Output the [x, y] coordinate of the center of the cell containing the given text.  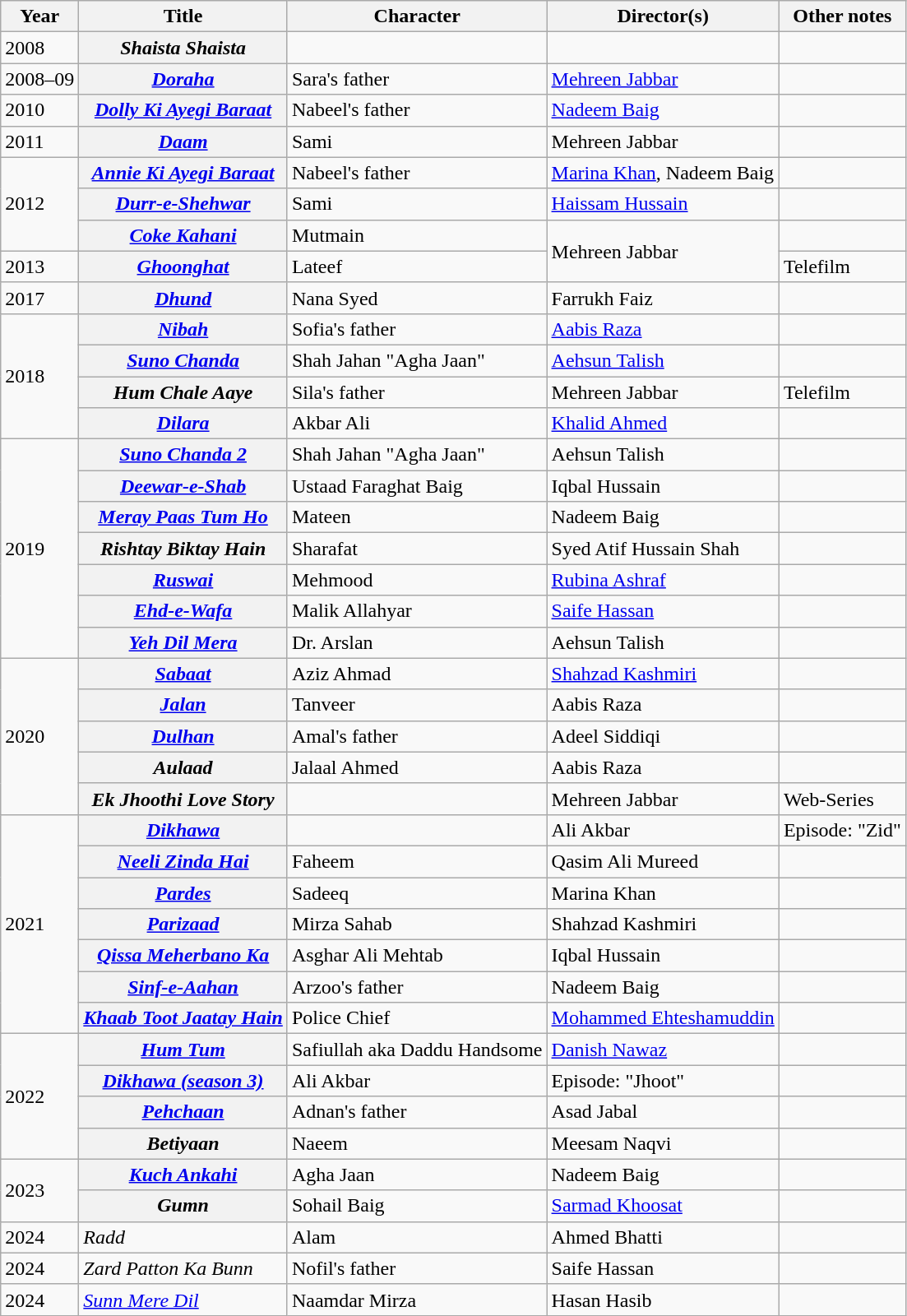
Khaab Toot Jaatay Hain [183, 1018]
2008 [39, 48]
Kuch Ankahi [183, 1175]
2013 [39, 266]
Radd [183, 1237]
Qasim Ali Mureed [663, 861]
Episode: "Jhoot" [663, 1081]
Episode: "Zid" [842, 830]
Nofil's father [417, 1268]
Danish Nawaz [663, 1050]
Faheem [417, 861]
2019 [39, 549]
Sarmad Khoosat [663, 1206]
Mateen [417, 517]
Nibah [183, 329]
Dikhawa (season 3) [183, 1081]
Arzoo's father [417, 987]
2011 [39, 141]
Ek Jhoothi Love Story [183, 799]
Alam [417, 1237]
Khalid Ahmed [663, 424]
Farrukh Faiz [663, 298]
Mirza Sahab [417, 924]
2018 [39, 376]
Director(s) [663, 16]
Syed Atif Hussain Shah [663, 549]
Dilara [183, 424]
Aziz Ahmad [417, 674]
Safiullah aka Daddu Handsome [417, 1050]
Qissa Meherbano Ka [183, 956]
Annie Ki Ayegi Baraat [183, 173]
Agha Jaan [417, 1175]
Daam [183, 141]
Akbar Ali [417, 424]
2012 [39, 204]
Ruswai [183, 580]
Amal's father [417, 736]
Betiyaan [183, 1143]
Hum Tum [183, 1050]
Deewar-e-Shab [183, 486]
Adnan's father [417, 1112]
Ustaad Faraghat Baig [417, 486]
Tanveer [417, 705]
Naamdar Mirza [417, 1300]
Dr. Arslan [417, 642]
Pardes [183, 892]
Character [417, 16]
Rishtay Biktay Hain [183, 549]
Asad Jabal [663, 1112]
Neeli Zinda Hai [183, 861]
Mutmain [417, 235]
Nana Syed [417, 298]
Asghar Ali Mehtab [417, 956]
Dolly Ki Ayegi Baraat [183, 110]
Marina Khan [663, 892]
2017 [39, 298]
Malik Allahyar [417, 611]
Coke Kahani [183, 235]
Suno Chanda [183, 360]
Ehd-e-Wafa [183, 611]
Durr-e-Shehwar [183, 204]
Mohammed Ehteshamuddin [663, 1018]
Suno Chanda 2 [183, 455]
Zard Patton Ka Bunn [183, 1268]
Dhund [183, 298]
2010 [39, 110]
Naeem [417, 1143]
Haissam Hussain [663, 204]
Parizaad [183, 924]
Sohail Baig [417, 1206]
2023 [39, 1190]
Sunn Mere Dil [183, 1300]
Hasan Hasib [663, 1300]
Sadeeq [417, 892]
Meray Paas Tum Ho [183, 517]
Mehmood [417, 580]
Marina Khan, Nadeem Baig [663, 173]
Sila's father [417, 392]
Jalaal Ahmed [417, 767]
Dikhawa [183, 830]
Adeel Siddiqi [663, 736]
2021 [39, 924]
Shaista Shaista [183, 48]
Ghoonghat [183, 266]
2008–09 [39, 79]
2020 [39, 736]
Gumn [183, 1206]
Sharafat [417, 549]
Web-Series [842, 799]
Sara's father [417, 79]
Yeh Dil Mera [183, 642]
Sofia's father [417, 329]
Rubina Ashraf [663, 580]
Meesam Naqvi [663, 1143]
Sabaat [183, 674]
2022 [39, 1096]
Sinf-e-Aahan [183, 987]
Jalan [183, 705]
Lateef [417, 266]
Doraha [183, 79]
Other notes [842, 16]
Pehchaan [183, 1112]
Title [183, 16]
Hum Chale Aaye [183, 392]
Aulaad [183, 767]
Ahmed Bhatti [663, 1237]
Dulhan [183, 736]
Year [39, 16]
Police Chief [417, 1018]
